Output the (x, y) coordinate of the center of the cell containing the given text.  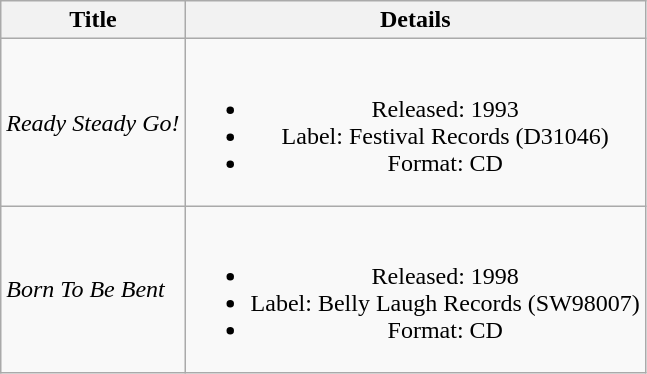
Title (93, 20)
Released: 1998Label: Belly Laugh Records (SW98007)Format: CD (415, 290)
Released: 1993Label: Festival Records (D31046)Format: CD (415, 122)
Ready Steady Go! (93, 122)
Details (415, 20)
Born To Be Bent (93, 290)
